Return [x, y] of the center of cell containing provided text 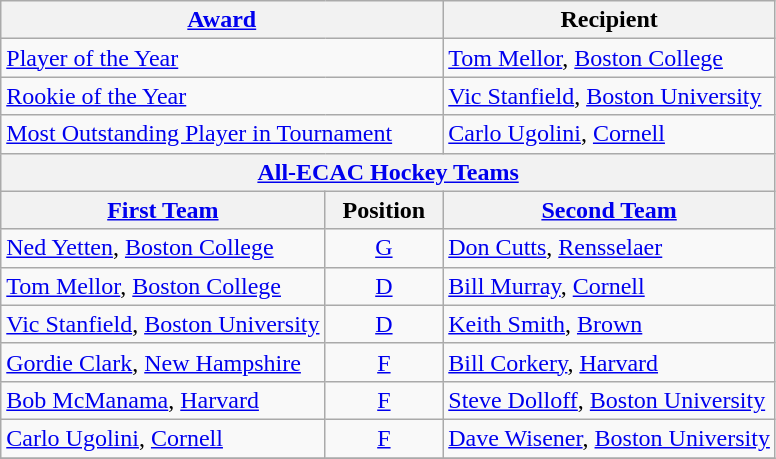
Steve Dolloff, Boston University [610, 400]
Player of the Year [222, 58]
First Team [163, 210]
Recipient [610, 20]
Most Outstanding Player in Tournament [222, 134]
Ned Yetten, Boston College [163, 248]
Award [222, 20]
Keith Smith, Brown [610, 324]
Gordie Clark, New Hampshire [163, 362]
Bill Corkery, Harvard [610, 362]
Bob McManama, Harvard [163, 400]
Rookie of the Year [222, 96]
Don Cutts, Rensselaer [610, 248]
Second Team [610, 210]
Dave Wisener, Boston University [610, 438]
Bill Murray, Cornell [610, 286]
Position [384, 210]
All-ECAC Hockey Teams [388, 172]
G [384, 248]
